Identify which cell holds the provided text, then report its [X, Y] central coordinate. 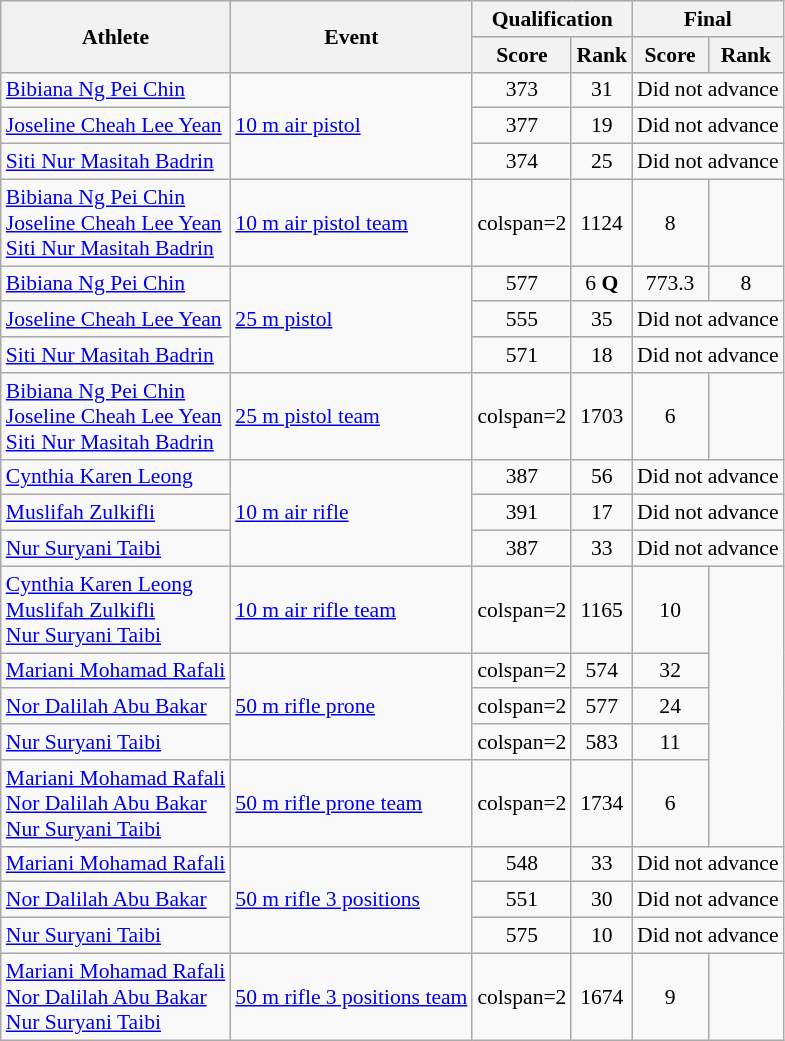
50 m rifle 3 positions team [351, 996]
773.3 [670, 284]
24 [670, 707]
1674 [602, 996]
10 m air pistol team [351, 222]
25 m pistol team [351, 416]
25 m pistol [351, 320]
35 [602, 320]
391 [522, 513]
50 m rifle prone [351, 706]
1703 [602, 416]
Cynthia Karen Leong [116, 477]
583 [602, 742]
571 [522, 355]
1165 [602, 610]
Muslifah Zulkifli [116, 513]
1734 [602, 804]
50 m rifle 3 positions [351, 900]
548 [522, 864]
Event [351, 36]
10 m air rifle team [351, 610]
17 [602, 513]
25 [602, 162]
31 [602, 90]
374 [522, 162]
Final [708, 19]
377 [522, 126]
1124 [602, 222]
10 m air pistol [351, 126]
575 [522, 936]
Qualification [552, 19]
18 [602, 355]
30 [602, 900]
Cynthia Karen LeongMuslifah ZulkifliNur Suryani Taibi [116, 610]
373 [522, 90]
551 [522, 900]
Athlete [116, 36]
50 m rifle prone team [351, 804]
11 [670, 742]
56 [602, 477]
10 m air rifle [351, 512]
574 [602, 671]
9 [670, 996]
19 [602, 126]
32 [670, 671]
6 Q [602, 284]
555 [522, 320]
